Determine the (x, y) coordinate at the center of the cell enclosing the given text.  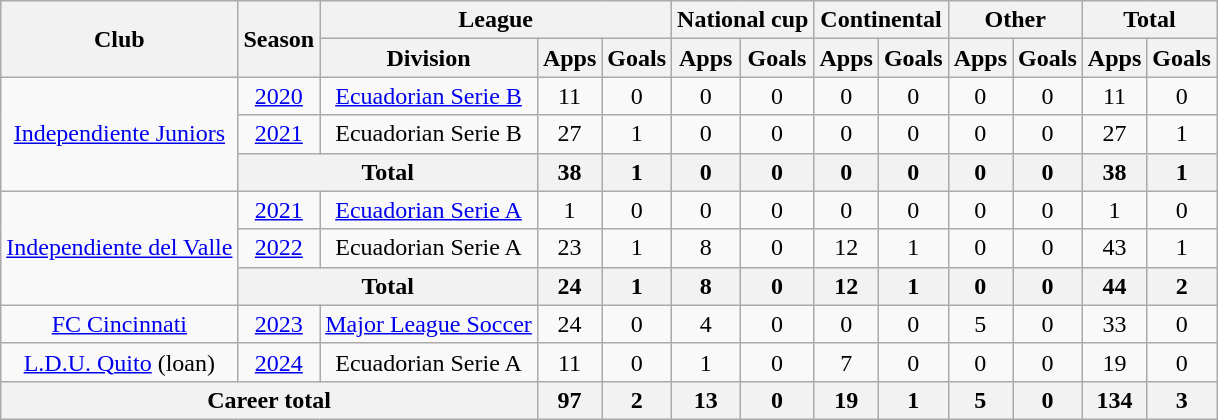
2023 (279, 324)
97 (569, 400)
2024 (279, 362)
Independiente del Valle (120, 248)
134 (1114, 400)
2020 (279, 96)
33 (1114, 324)
44 (1114, 286)
13 (706, 400)
Division (429, 58)
4 (706, 324)
L.D.U. Quito (loan) (120, 362)
National cup (743, 20)
League (496, 20)
7 (846, 362)
Season (279, 39)
Other (1015, 20)
Major League Soccer (429, 324)
2022 (279, 248)
Continental (881, 20)
Club (120, 39)
43 (1114, 248)
Career total (270, 400)
3 (1182, 400)
FC Cincinnati (120, 324)
Independiente Juniors (120, 134)
23 (569, 248)
